Provide the [x, y] coordinate of the cell's center where the given text is located.  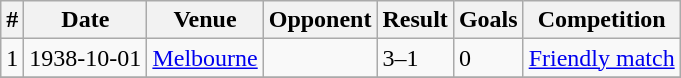
Friendly match [602, 58]
0 [488, 58]
3–1 [415, 58]
Goals [488, 20]
Competition [602, 20]
Opponent [320, 20]
Result [415, 20]
Melbourne [205, 58]
Date [86, 20]
# [12, 20]
1938-10-01 [86, 58]
Venue [205, 20]
1 [12, 58]
